Return [x, y] of the center of cell containing provided text 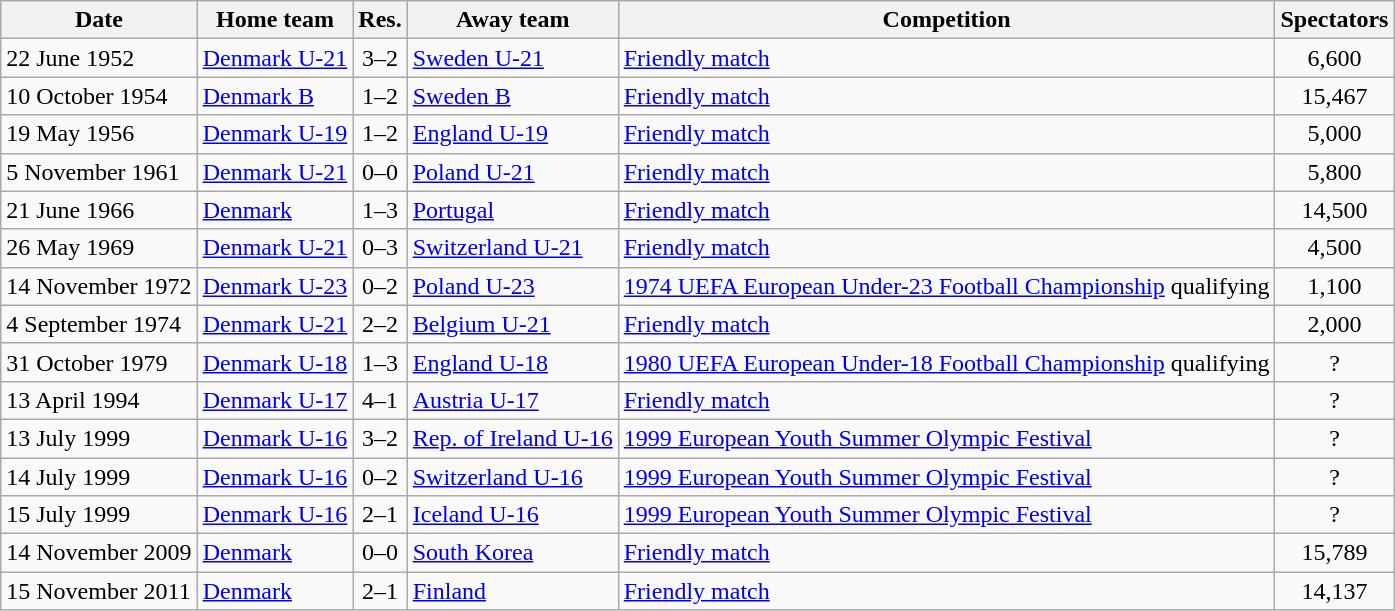
14,137 [1334, 591]
14 November 2009 [99, 553]
Away team [512, 20]
26 May 1969 [99, 248]
21 June 1966 [99, 210]
5,000 [1334, 134]
Rep. of Ireland U-16 [512, 438]
Switzerland U-16 [512, 477]
2,000 [1334, 324]
England U-19 [512, 134]
Denmark U-23 [275, 286]
Spectators [1334, 20]
1980 UEFA European Under-18 Football Championship qualifying [946, 362]
Home team [275, 20]
Finland [512, 591]
0–3 [380, 248]
Denmark U-17 [275, 400]
14 July 1999 [99, 477]
Sweden B [512, 96]
England U-18 [512, 362]
5 November 1961 [99, 172]
31 October 1979 [99, 362]
South Korea [512, 553]
Portugal [512, 210]
4–1 [380, 400]
Competition [946, 20]
6,600 [1334, 58]
Denmark B [275, 96]
15,789 [1334, 553]
Switzerland U-21 [512, 248]
Denmark U-18 [275, 362]
19 May 1956 [99, 134]
4 September 1974 [99, 324]
5,800 [1334, 172]
Iceland U-16 [512, 515]
2–2 [380, 324]
1974 UEFA European Under-23 Football Championship qualifying [946, 286]
Res. [380, 20]
Poland U-23 [512, 286]
13 July 1999 [99, 438]
15 November 2011 [99, 591]
Belgium U-21 [512, 324]
10 October 1954 [99, 96]
Denmark U-19 [275, 134]
15 July 1999 [99, 515]
15,467 [1334, 96]
14 November 1972 [99, 286]
Poland U-21 [512, 172]
Sweden U-21 [512, 58]
1,100 [1334, 286]
14,500 [1334, 210]
Date [99, 20]
13 April 1994 [99, 400]
Austria U-17 [512, 400]
22 June 1952 [99, 58]
4,500 [1334, 248]
